Provide the [X, Y] coordinate of the cell's center where the given text is located.  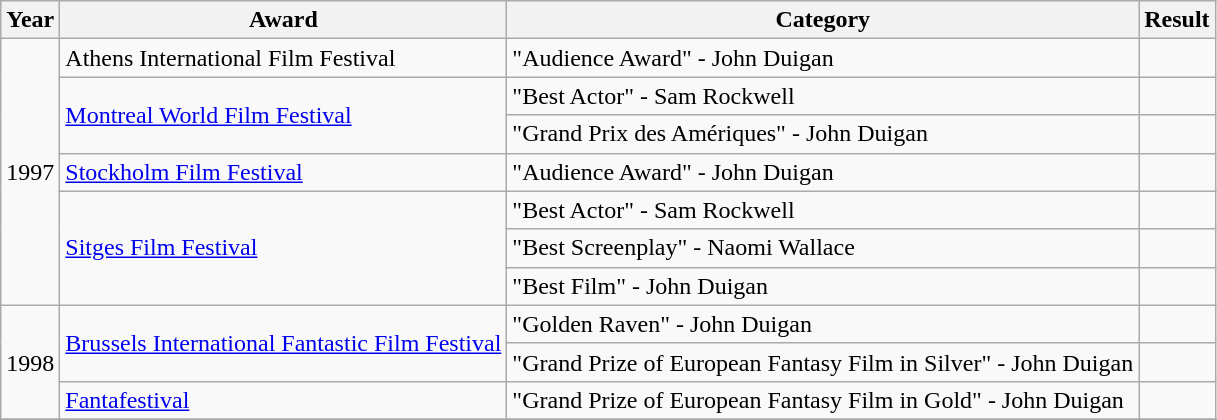
Result [1177, 20]
"Grand Prize of European Fantasy Film in Silver" - John Duigan [823, 362]
"Golden Raven" - John Duigan [823, 324]
Category [823, 20]
"Best Film" - John Duigan [823, 286]
Montreal World Film Festival [284, 115]
Brussels International Fantastic Film Festival [284, 343]
Award [284, 20]
"Grand Prize of European Fantasy Film in Gold" - John Duigan [823, 400]
Stockholm Film Festival [284, 172]
1997 [30, 172]
Sitges Film Festival [284, 248]
1998 [30, 362]
"Best Screenplay" - Naomi Wallace [823, 248]
Fantafestival [284, 400]
Athens International Film Festival [284, 58]
Year [30, 20]
"Grand Prix des Amériques" - John Duigan [823, 134]
